For the text-containing cell, return its midpoint in (X, Y) coordinate format. 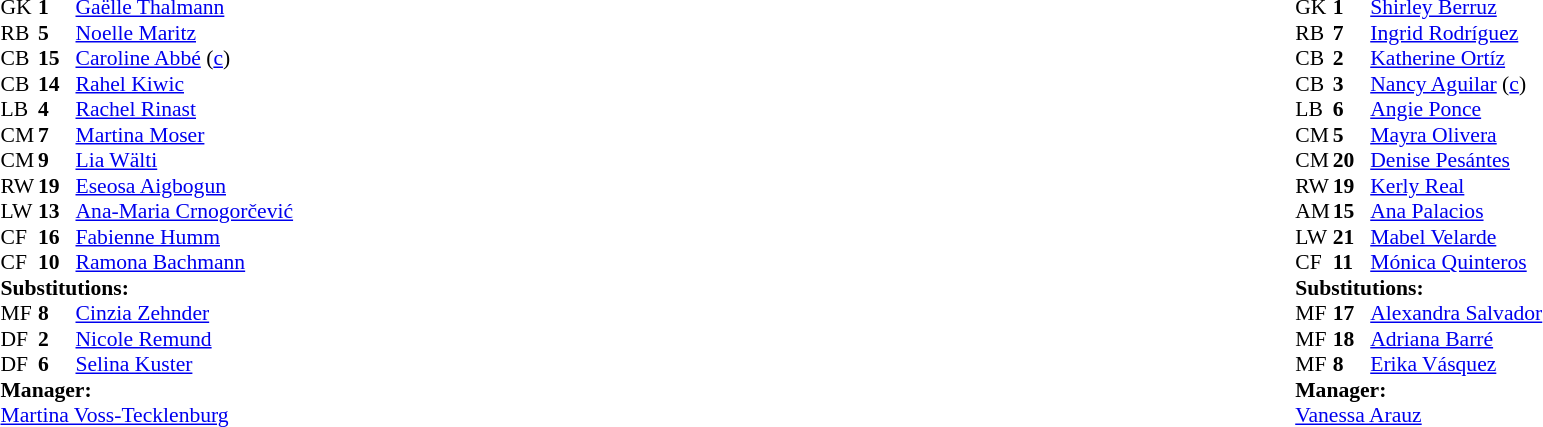
10 (57, 263)
3 (1352, 84)
Mayra Olivera (1456, 135)
Ramona Bachmann (185, 263)
4 (57, 109)
11 (1352, 263)
Nancy Aguilar (c) (1456, 84)
AM (1314, 211)
Noelle Maritz (185, 33)
17 (1352, 313)
Fabienne Humm (185, 237)
Selina Kuster (185, 365)
Caroline Abbé (c) (185, 59)
Denise Pesántes (1456, 161)
Cinzia Zehnder (185, 313)
Martina Moser (185, 135)
13 (57, 211)
Lia Wälti (185, 161)
21 (1352, 237)
Ingrid Rodríguez (1456, 33)
Erika Vásquez (1456, 365)
Angie Ponce (1456, 109)
Adriana Barré (1456, 339)
Kerly Real (1456, 186)
Mabel Velarde (1456, 237)
16 (57, 237)
14 (57, 84)
9 (57, 161)
Nicole Remund (185, 339)
Eseosa Aigbogun (185, 186)
Alexandra Salvador (1456, 313)
Mónica Quinteros (1456, 263)
20 (1352, 161)
Rahel Kiwic (185, 84)
18 (1352, 339)
Rachel Rinast (185, 109)
Ana-Maria Crnogorčević (185, 211)
Ana Palacios (1456, 211)
Katherine Ortíz (1456, 59)
